Determine the (X, Y) coordinate at the center of the cell enclosing the given text.  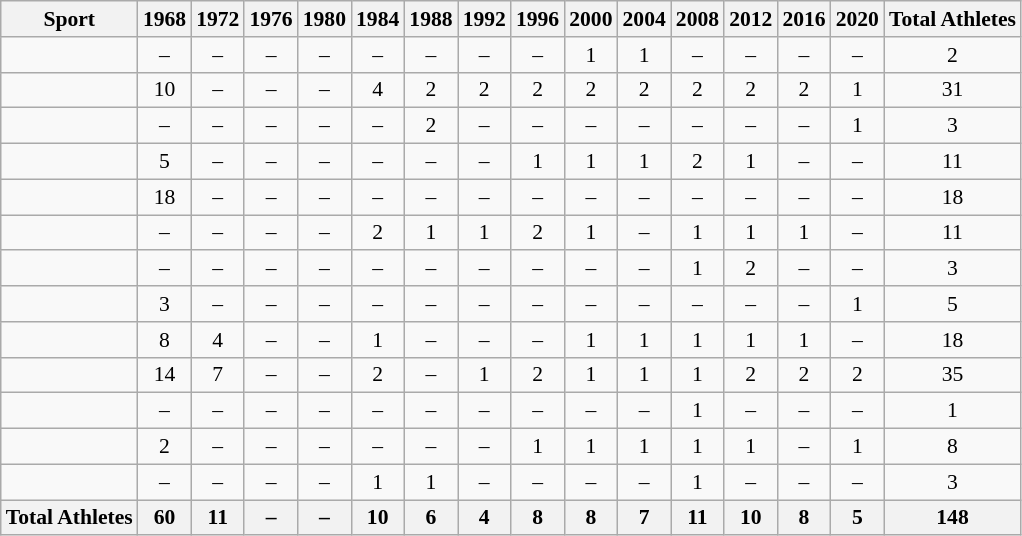
1976 (270, 19)
1992 (484, 19)
31 (952, 90)
Sport (70, 19)
6 (430, 518)
1984 (378, 19)
1968 (164, 19)
2020 (858, 19)
2000 (590, 19)
2008 (698, 19)
2016 (804, 19)
1972 (218, 19)
2012 (750, 19)
148 (952, 518)
60 (164, 518)
1980 (324, 19)
1988 (430, 19)
2004 (644, 19)
14 (164, 375)
1996 (538, 19)
35 (952, 375)
